Determine the [x, y] coordinate at the center of the cell enclosing the given text.  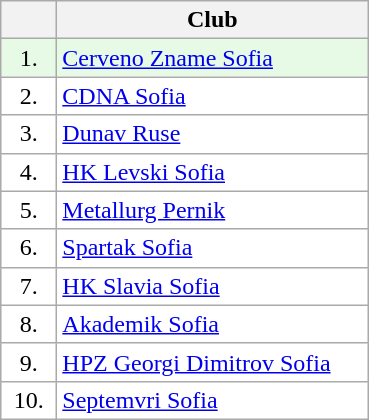
Akademik Sofia [212, 324]
HK Levski Sofia [212, 172]
9. [29, 362]
Spartak Sofia [212, 248]
1. [29, 58]
Cerveno Zname Sofia [212, 58]
2. [29, 96]
5. [29, 210]
4. [29, 172]
8. [29, 324]
Dunav Ruse [212, 134]
CDNA Sofia [212, 96]
Club [212, 20]
HK Slavia Sofia [212, 286]
Septemvri Sofia [212, 400]
6. [29, 248]
3. [29, 134]
HPZ Georgi Dimitrov Sofia [212, 362]
Metallurg Pernik [212, 210]
7. [29, 286]
10. [29, 400]
